Extract the (X, Y) coordinate from the center of the cell holding the provided text.  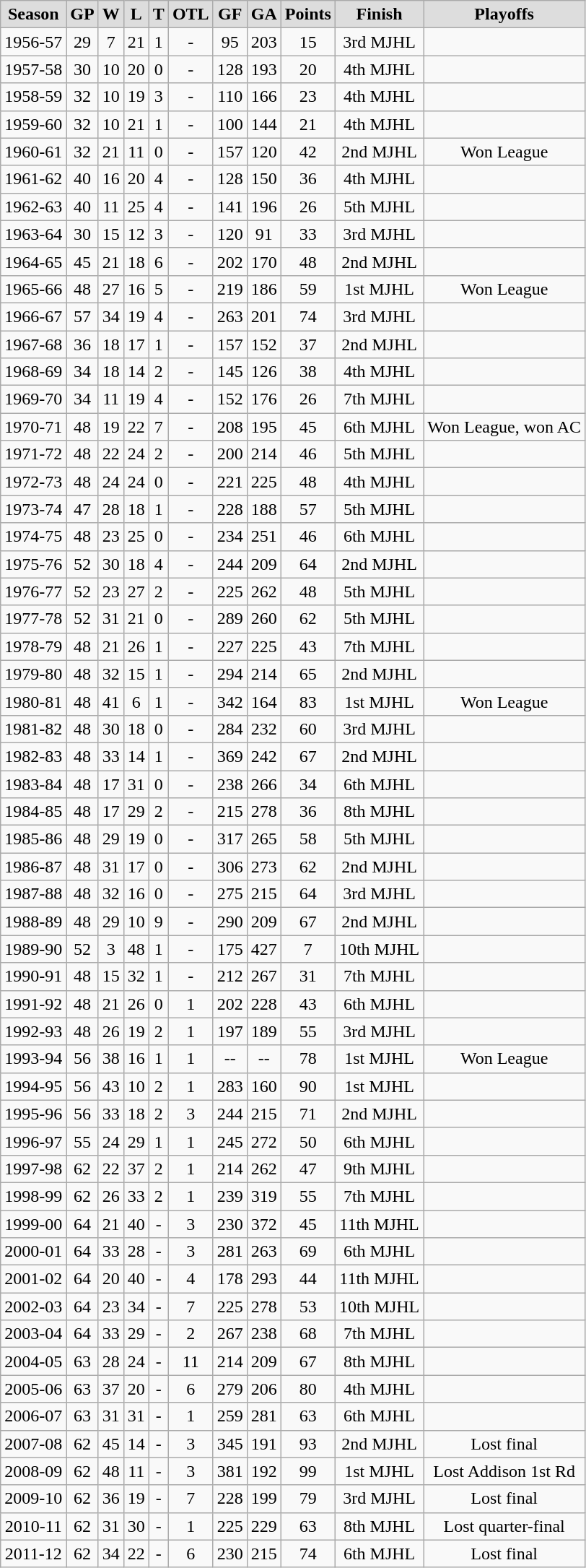
Finish (379, 14)
2002-03 (33, 1307)
234 (229, 537)
1998-99 (33, 1196)
L (136, 14)
319 (264, 1196)
GF (229, 14)
273 (264, 867)
90 (307, 1086)
160 (264, 1086)
251 (264, 537)
188 (264, 509)
1965-66 (33, 289)
195 (264, 427)
141 (229, 207)
186 (264, 289)
83 (307, 701)
166 (264, 97)
2001-02 (33, 1279)
201 (264, 316)
12 (136, 234)
1956-57 (33, 42)
1970-71 (33, 427)
1957-58 (33, 69)
192 (264, 1471)
221 (229, 482)
170 (264, 261)
1975-76 (33, 564)
58 (307, 839)
178 (229, 1279)
59 (307, 289)
293 (264, 1279)
342 (229, 701)
1969-70 (33, 399)
1979-80 (33, 674)
427 (264, 949)
289 (229, 619)
1972-73 (33, 482)
176 (264, 399)
200 (229, 454)
9 (159, 922)
1980-81 (33, 701)
1967-68 (33, 345)
229 (264, 1526)
78 (307, 1059)
189 (264, 1031)
260 (264, 619)
41 (111, 701)
126 (264, 372)
60 (307, 729)
1966-67 (33, 316)
T (159, 14)
2004-05 (33, 1361)
212 (229, 976)
Lost Addison 1st Rd (504, 1471)
1971-72 (33, 454)
1992-93 (33, 1031)
Playoffs (504, 14)
1999-00 (33, 1224)
266 (264, 784)
1963-64 (33, 234)
279 (229, 1389)
2007-08 (33, 1444)
1960-61 (33, 152)
Won League, won AC (504, 427)
99 (307, 1471)
OTL (191, 14)
1986-87 (33, 867)
1962-63 (33, 207)
71 (307, 1114)
42 (307, 152)
1991-92 (33, 1004)
2011-12 (33, 1554)
1987-88 (33, 894)
275 (229, 894)
1996-97 (33, 1141)
1985-86 (33, 839)
1989-90 (33, 949)
193 (264, 69)
91 (264, 234)
219 (229, 289)
145 (229, 372)
5 (159, 289)
372 (264, 1224)
1983-84 (33, 784)
1968-69 (33, 372)
1973-74 (33, 509)
2006-07 (33, 1416)
164 (264, 701)
272 (264, 1141)
2003-04 (33, 1334)
345 (229, 1444)
110 (229, 97)
2008-09 (33, 1471)
68 (307, 1334)
1984-85 (33, 812)
79 (307, 1499)
369 (229, 756)
1961-62 (33, 179)
Points (307, 14)
2010-11 (33, 1526)
306 (229, 867)
290 (229, 922)
2000-01 (33, 1252)
191 (264, 1444)
283 (229, 1086)
80 (307, 1389)
2005-06 (33, 1389)
GA (264, 14)
2009-10 (33, 1499)
242 (264, 756)
1997-98 (33, 1169)
W (111, 14)
1982-83 (33, 756)
294 (229, 674)
265 (264, 839)
144 (264, 124)
44 (307, 1279)
150 (264, 179)
1994-95 (33, 1086)
69 (307, 1252)
1981-82 (33, 729)
1976-77 (33, 592)
196 (264, 207)
317 (229, 839)
1995-96 (33, 1114)
284 (229, 729)
1993-94 (33, 1059)
1988-89 (33, 922)
Lost quarter-final (504, 1526)
1974-75 (33, 537)
9th MJHL (379, 1169)
197 (229, 1031)
53 (307, 1307)
1958-59 (33, 97)
208 (229, 427)
95 (229, 42)
199 (264, 1499)
65 (307, 674)
175 (229, 949)
1977-78 (33, 619)
1978-79 (33, 646)
50 (307, 1141)
1990-91 (33, 976)
203 (264, 42)
Season (33, 14)
93 (307, 1444)
381 (229, 1471)
245 (229, 1141)
206 (264, 1389)
259 (229, 1416)
239 (229, 1196)
227 (229, 646)
232 (264, 729)
1964-65 (33, 261)
GP (82, 14)
1959-60 (33, 124)
100 (229, 124)
